Find where the given text appears and provide that cell's center as [x, y] coordinate. 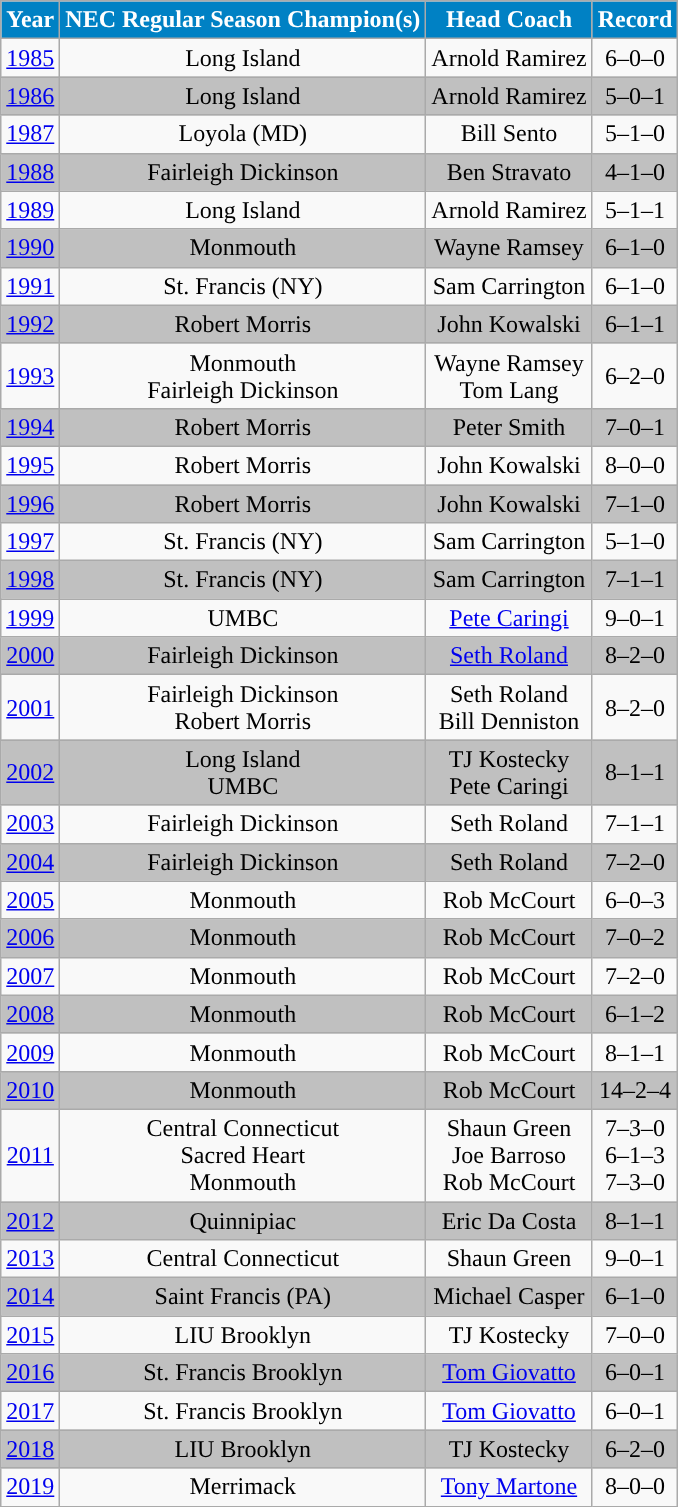
2001 [30, 708]
1999 [30, 618]
Central ConnecticutSacred HeartMonmouth [243, 1155]
2015 [30, 1335]
Wayne Ramsey [509, 248]
Seth RolandBill Denniston [509, 708]
1986 [30, 96]
2006 [30, 938]
6–1–2 [635, 1014]
MonmouthFairleigh Dickinson [243, 376]
Shaun GreenJoe BarrosoRob McCourt [509, 1155]
2011 [30, 1155]
Eric Da Costa [509, 1221]
1996 [30, 503]
2008 [30, 1014]
Tony Martone [509, 1487]
7–0–2 [635, 938]
Wayne RamseyTom Lang [509, 376]
7–3–06–1–37–3–0 [635, 1155]
4–1–0 [635, 172]
1990 [30, 248]
1995 [30, 465]
Saint Francis (PA) [243, 1297]
Bill Sento [509, 134]
1997 [30, 542]
Head Coach [509, 20]
2007 [30, 976]
7–0–0 [635, 1335]
1991 [30, 286]
UMBC [243, 618]
2002 [30, 772]
2014 [30, 1297]
1993 [30, 376]
2000 [30, 656]
5–1–1 [635, 210]
Central Connecticut [243, 1259]
2017 [30, 1411]
Long IslandUMBC [243, 772]
TJ KosteckyPete Caringi [509, 772]
Pete Caringi [509, 618]
6–0–0 [635, 58]
2016 [30, 1373]
Fairleigh DickinsonRobert Morris [243, 708]
Year [30, 20]
5–0–1 [635, 96]
Record [635, 20]
2005 [30, 900]
Loyola (MD) [243, 134]
2012 [30, 1221]
1994 [30, 427]
1988 [30, 172]
Quinnipiac [243, 1221]
1989 [30, 210]
2019 [30, 1487]
1998 [30, 580]
2018 [30, 1449]
NEC Regular Season Champion(s) [243, 20]
6–0–3 [635, 900]
2010 [30, 1090]
2004 [30, 862]
1987 [30, 134]
2009 [30, 1052]
14–2–4 [635, 1090]
1992 [30, 324]
2013 [30, 1259]
7–0–1 [635, 427]
Shaun Green [509, 1259]
Merrimack [243, 1487]
Michael Casper [509, 1297]
Ben Stravato [509, 172]
2003 [30, 824]
Peter Smith [509, 427]
7–1–0 [635, 503]
1985 [30, 58]
6–1–1 [635, 324]
